Search for the cell housing the specified text and yield its (x, y) center coordinate. 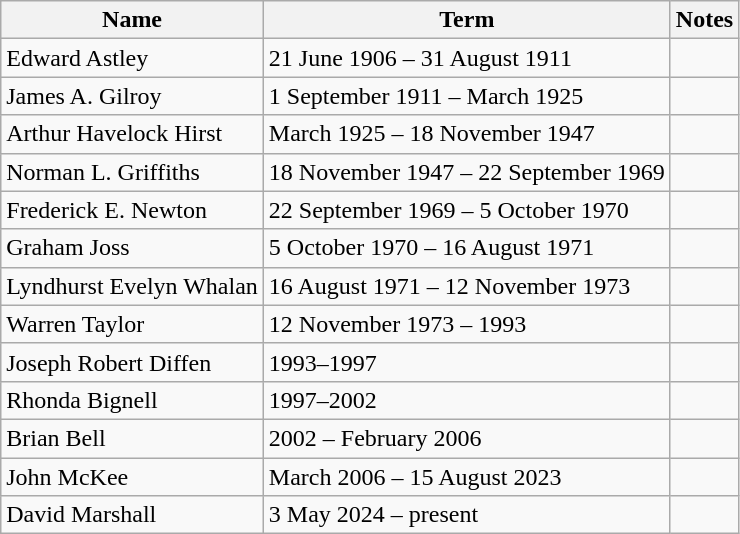
March 1925 – 18 November 1947 (466, 134)
Lyndhurst Evelyn Whalan (132, 286)
Warren Taylor (132, 324)
1997–2002 (466, 400)
21 June 1906 – 31 August 1911 (466, 58)
1 September 1911 – March 1925 (466, 96)
1993–1997 (466, 362)
Arthur Havelock Hirst (132, 134)
Notes (704, 20)
Graham Joss (132, 248)
22 September 1969 – 5 October 1970 (466, 210)
David Marshall (132, 515)
18 November 1947 – 22 September 1969 (466, 172)
Joseph Robert Diffen (132, 362)
Norman L. Griffiths (132, 172)
James A. Gilroy (132, 96)
John McKee (132, 477)
Frederick E. Newton (132, 210)
Rhonda Bignell (132, 400)
Name (132, 20)
2002 – February 2006 (466, 438)
Brian Bell (132, 438)
12 November 1973 – 1993 (466, 324)
5 October 1970 – 16 August 1971 (466, 248)
16 August 1971 – 12 November 1973 (466, 286)
3 May 2024 – present (466, 515)
Edward Astley (132, 58)
Term (466, 20)
March 2006 – 15 August 2023 (466, 477)
